Search for the cell housing the specified text and yield its [x, y] center coordinate. 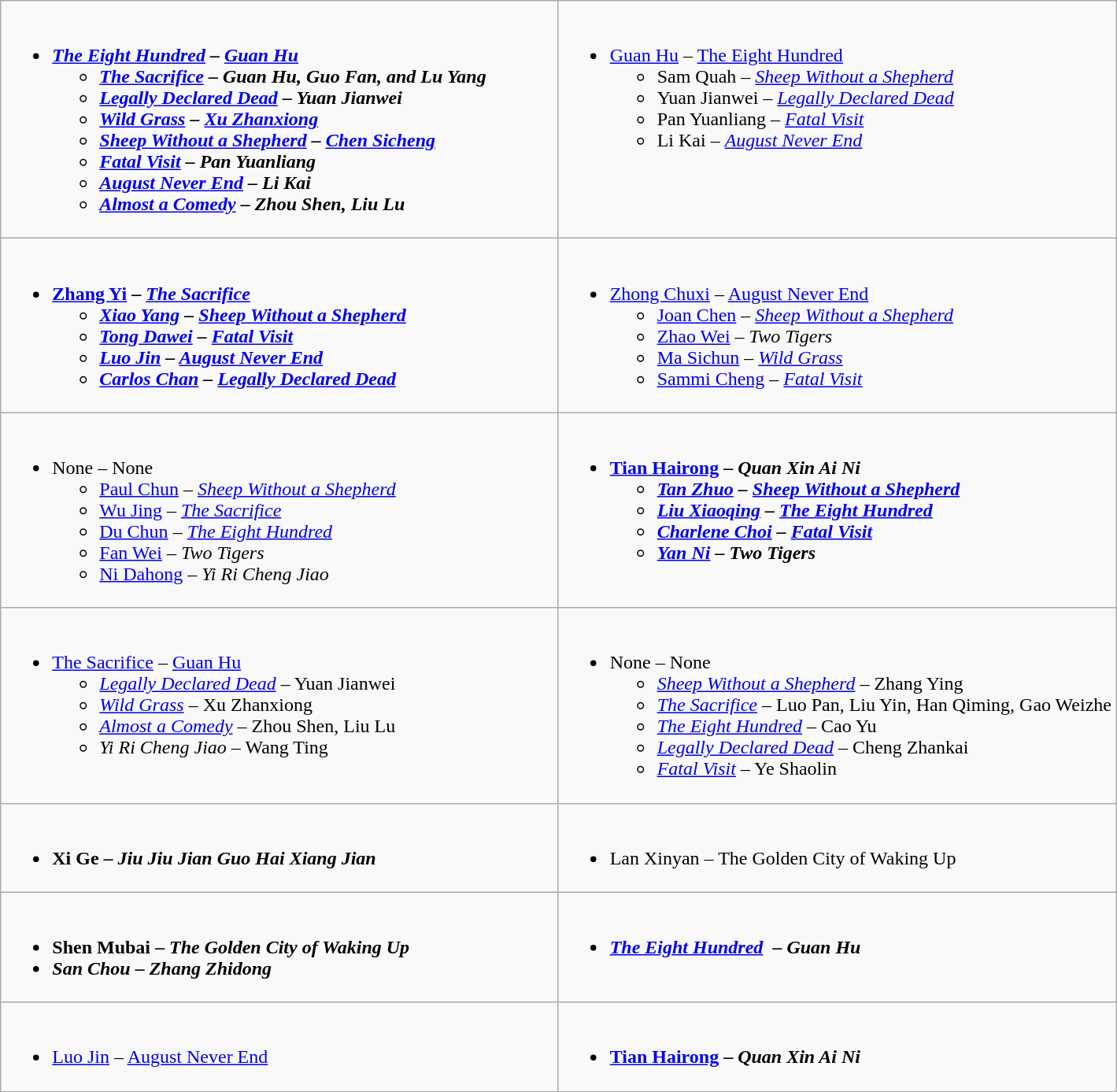
Luo Jin – August Never End [279, 1047]
Zhong Chuxi – August Never EndJoan Chen – Sheep Without a ShepherdZhao Wei – Two TigersMa Sichun – Wild GrassSammi Cheng – Fatal Visit [837, 326]
Tian Hairong – Quan Xin Ai Ni [837, 1047]
Xi Ge – Jiu Jiu Jian Guo Hai Xiang Jian [279, 847]
Tian Hairong – Quan Xin Ai NiTan Zhuo – Sheep Without a ShepherdLiu Xiaoqing – The Eight HundredCharlene Choi – Fatal VisitYan Ni – Two Tigers [837, 510]
Zhang Yi – The SacrificeXiao Yang – Sheep Without a ShepherdTong Dawei – Fatal VisitLuo Jin – August Never EndCarlos Chan – Legally Declared Dead [279, 326]
Lan Xinyan – The Golden City of Waking Up [837, 847]
The Sacrifice – Guan HuLegally Declared Dead – Yuan JianweiWild Grass – Xu ZhanxiongAlmost a Comedy – Zhou Shen, Liu LuYi Ri Cheng Jiao – Wang Ting [279, 705]
The Eight Hundred – Guan Hu [837, 947]
None – NonePaul Chun – Sheep Without a ShepherdWu Jing – The SacrificeDu Chun – The Eight HundredFan Wei – Two TigersNi Dahong – Yi Ri Cheng Jiao [279, 510]
Shen Mubai – The Golden City of Waking UpSan Chou – Zhang Zhidong [279, 947]
